Identify which cell holds the provided text, then report its [X, Y] central coordinate. 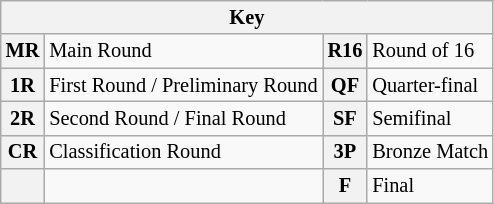
CR [23, 152]
QF [346, 85]
Final [430, 186]
Semifinal [430, 118]
Classification Round [183, 152]
First Round / Preliminary Round [183, 85]
SF [346, 118]
Quarter-final [430, 85]
Main Round [183, 51]
Round of 16 [430, 51]
3P [346, 152]
Second Round / Final Round [183, 118]
Key [247, 17]
1R [23, 85]
Bronze Match [430, 152]
MR [23, 51]
R16 [346, 51]
2R [23, 118]
F [346, 186]
